Output the (X, Y) coordinate of the center of the cell containing the given text.  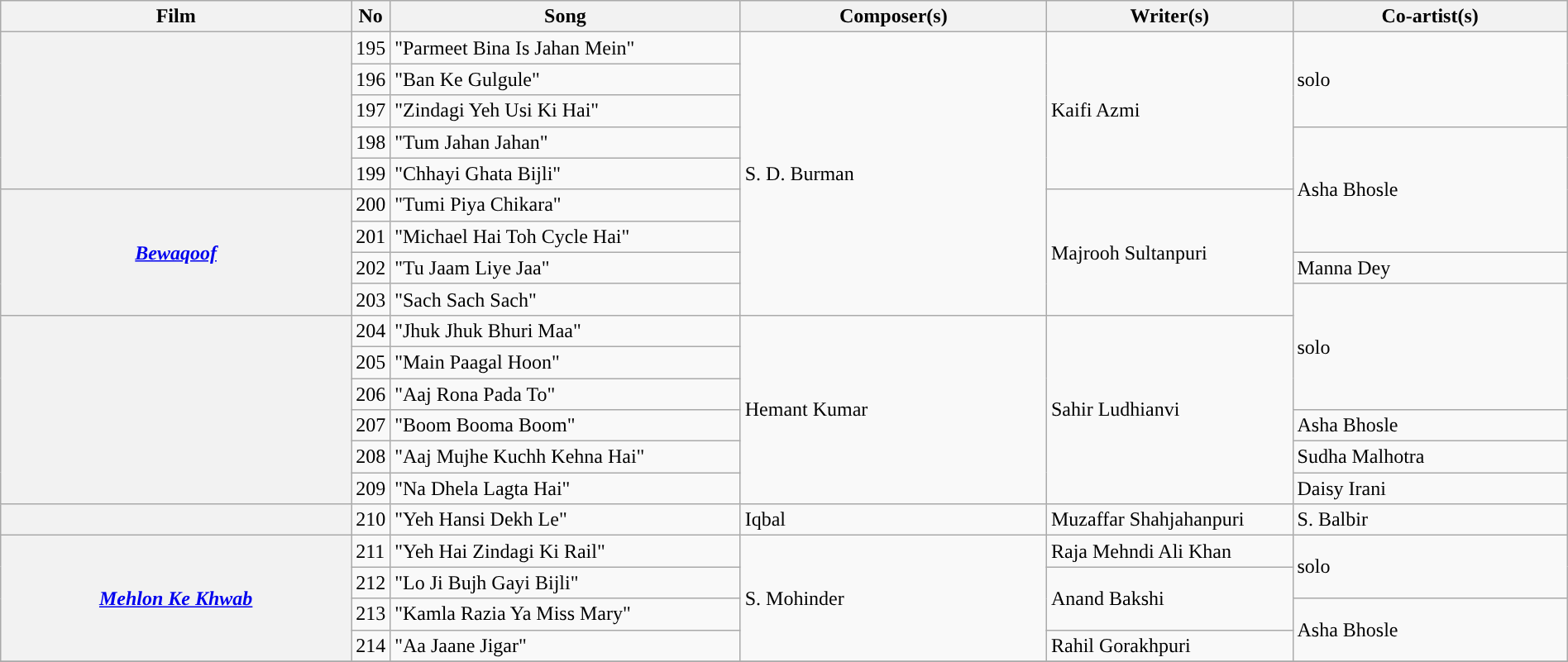
"Kamla Razia Ya Miss Mary" (566, 614)
Raja Mehndi Ali Khan (1169, 551)
Mehlon Ke Khwab (176, 598)
"Tum Jahan Jahan" (566, 142)
202 (370, 268)
201 (370, 236)
"Tumi Piya Chikara" (566, 205)
No (370, 17)
"Yeh Hansi Dekh Le" (566, 520)
Kaifi Azmi (1169, 111)
Composer(s) (893, 17)
205 (370, 362)
S. Mohinder (893, 598)
195 (370, 48)
Co-artist(s) (1430, 17)
213 (370, 614)
204 (370, 331)
Sudha Malhotra (1430, 457)
203 (370, 299)
S. Balbir (1430, 520)
"Lo Ji Bujh Gayi Bijli" (566, 583)
211 (370, 551)
197 (370, 111)
199 (370, 174)
Iqbal (893, 520)
Bewaqoof (176, 252)
"Chhayi Ghata Bijli" (566, 174)
196 (370, 79)
210 (370, 520)
200 (370, 205)
"Tu Jaam Liye Jaa" (566, 268)
"Main Paagal Hoon" (566, 362)
S. D. Burman (893, 174)
"Aa Jaane Jigar" (566, 645)
"Parmeet Bina Is Jahan Mein" (566, 48)
"Ban Ke Gulgule" (566, 79)
"Aaj Rona Pada To" (566, 394)
212 (370, 583)
Writer(s) (1169, 17)
Song (566, 17)
"Na Dhela Lagta Hai" (566, 488)
Rahil Gorakhpuri (1169, 645)
206 (370, 394)
Anand Bakshi (1169, 598)
"Jhuk Jhuk Bhuri Maa" (566, 331)
Film (176, 17)
Daisy Irani (1430, 488)
209 (370, 488)
"Zindagi Yeh Usi Ki Hai" (566, 111)
Hemant Kumar (893, 409)
Muzaffar Shahjahanpuri (1169, 520)
207 (370, 426)
Majrooh Sultanpuri (1169, 252)
"Boom Booma Boom" (566, 426)
Manna Dey (1430, 268)
208 (370, 457)
"Michael Hai Toh Cycle Hai" (566, 236)
198 (370, 142)
"Sach Sach Sach" (566, 299)
"Aaj Mujhe Kuchh Kehna Hai" (566, 457)
Sahir Ludhianvi (1169, 409)
"Yeh Hai Zindagi Ki Rail" (566, 551)
214 (370, 645)
